Detect which cell encompasses the target text, then output its [X, Y] center coordinate. 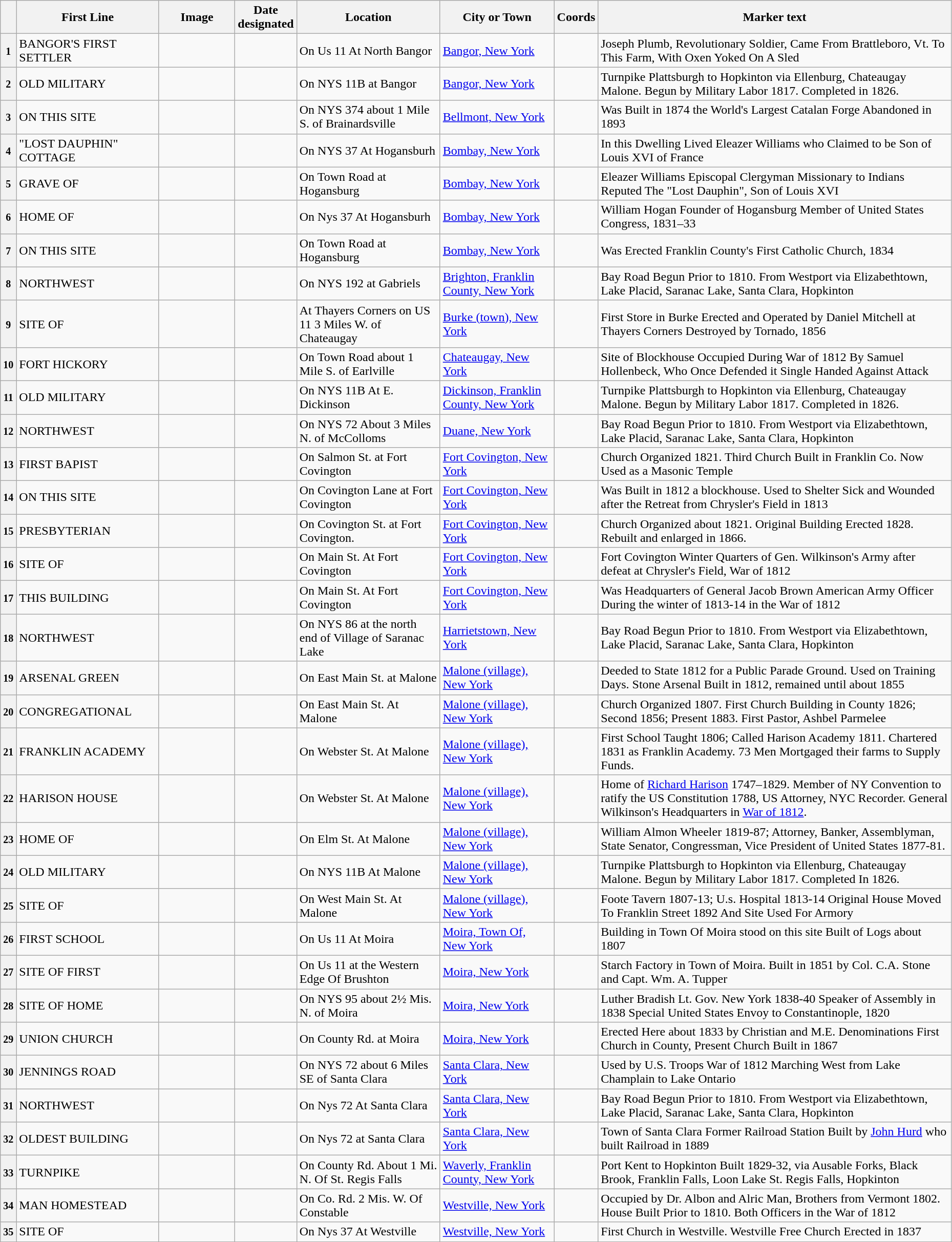
7 [8, 250]
15 [8, 531]
First School Taught 1806; Called Harison Academy 1811. Chartered 1831 as Franklin Academy. 73 Men Mortgaged their farms to Supply Funds. [775, 751]
Town of Santa Clara Former Railroad Station Built by John Hurd who built Railroad in 1889 [775, 1139]
On Nys 37 At Hogansburh [368, 217]
FORT HICKORY [88, 364]
5 [8, 183]
At Thayers Corners on US 11 3 Miles W. of Chateaugay [368, 324]
11 [8, 397]
JENNINGS ROAD [88, 1072]
On Co. Rd. 2 Mis. W. Of Constable [368, 1206]
On County Rd. at Moira [368, 1039]
On NYS 95 about 2½ Mis. N. of Moira [368, 1005]
ARSENAL GREEN [88, 678]
Site of Blockhouse Occupied During War of 1812 By Samuel Hollenbeck, Who Once Defended it Single Handed Against Attack [775, 364]
On Covington Lane at Fort Covington [368, 498]
12 [8, 430]
16 [8, 564]
On Nys 37 At Westville [368, 1232]
25 [8, 906]
32 [8, 1139]
28 [8, 1005]
35 [8, 1232]
26 [8, 938]
On Covington St. at Fort Covington. [368, 531]
27 [8, 972]
First Store in Burke Erected and Operated by Daniel Mitchell at Thayers Corners Destroyed by Tornado, 1856 [775, 324]
30 [8, 1072]
Was Built in 1812 a blockhouse. Used to Shelter Sick and Wounded after the Retreat from Chrysler's Field in 1813 [775, 498]
GRAVE OF [88, 183]
Bellmont, New York [497, 117]
Was Erected Franklin County's First Catholic Church, 1834 [775, 250]
On NYS 11B At Malone [368, 872]
Dickinson, Franklin County, New York [497, 397]
24 [8, 872]
First Line [88, 17]
Port Kent to Hopkinton Built 1829-32, via Ausable Forks, Black Brook, Franklin Falls, Loon Lake St. Regis Falls, Hopkinton [775, 1172]
On NYS 374 about 1 Mile S. of Brainardsville [368, 117]
On East Main St. at Malone [368, 678]
FIRST SCHOOL [88, 938]
2 [8, 84]
Used by U.S. Troops War of 1812 Marching West from Lake Champlain to Lake Ontario [775, 1072]
Duane, New York [497, 430]
33 [8, 1172]
On NYS 37 At Hogansburh [368, 151]
On Nys 72 at Santa Clara [368, 1139]
FIRST BAPIST [88, 464]
Joseph Plumb, Revolutionary Soldier, Came From Brattleboro, Vt. To This Farm, With Oxen Yoked On A Sled [775, 50]
TURNPIKE [88, 1172]
Was Built in 1874 the World's Largest Catalan Forge Abandoned in 1893 [775, 117]
13 [8, 464]
Coords [576, 17]
OLDEST BUILDING [88, 1139]
In this Dwelling Lived Eleazer Williams who Claimed to be Son of Louis XVI of France [775, 151]
4 [8, 151]
On NYS 72 About 3 Miles N. of McColloms [368, 430]
On County Rd. About 1 Mi. N. Of St. Regis Falls [368, 1172]
Fort Covington Winter Quarters of Gen. Wilkinson's Army after defeat at Chrysler's Field, War of 1812 [775, 564]
Moira, Town Of, New York [497, 938]
20 [8, 711]
Location [368, 17]
Foote Tavern 1807-13; U.s. Hospital 1813-14 Original House Moved To Franklin Street 1892 And Site Used For Armory [775, 906]
"LOST DAUPHIN" COTTAGE [88, 151]
34 [8, 1206]
Church Organized 1821. Third Church Built in Franklin Co. Now Used as a Masonic Temple [775, 464]
BANGOR'S FIRST SETTLER [88, 50]
CONGREGATIONAL [88, 711]
SITE OF HOME [88, 1005]
Erected Here about 1833 by Christian and M.E. Denominations First Church in County, Present Church Built in 1867 [775, 1039]
23 [8, 839]
22 [8, 798]
Marker text [775, 17]
On Nys 72 At Santa Clara [368, 1105]
On Town Road about 1 Mile S. of Earlville [368, 364]
Church Organized 1807. First Church Building in County 1826; Second 1856; Present 1883. First Pastor, Ashbel Parmelee [775, 711]
Building in Town Of Moira stood on this site Built of Logs about 1807 [775, 938]
Waverly, Franklin County, New York [497, 1172]
On East Main St. At Malone [368, 711]
Chateaugay, New York [497, 364]
First Church in Westville. Westville Free Church Erected in 1837 [775, 1232]
On Salmon St. at Fort Covington [368, 464]
On Us 11 At North Bangor [368, 50]
Deeded to State 1812 for a Public Parade Ground. Used on Training Days. Stone Arsenal Built in 1812, remained until about 1855 [775, 678]
Eleazer Williams Episcopal Clergyman Missionary to Indians Reputed The "Lost Dauphin", Son of Louis XVI [775, 183]
On West Main St. At Malone [368, 906]
On NYS 192 at Gabriels [368, 284]
Turnpike Plattsburgh to Hopkinton via Ellenburg, Chateaugay Malone. Begun by Military Labor 1817. Completed In 1826. [775, 872]
6 [8, 217]
City or Town [497, 17]
On NYS 11B At E. Dickinson [368, 397]
HARISON HOUSE [88, 798]
On NYS 86 at the north end of Village of Saranac Lake [368, 638]
On Elm St. At Malone [368, 839]
UNION CHURCH [88, 1039]
9 [8, 324]
William Hogan Founder of Hogansburg Member of United States Congress, 1831–33 [775, 217]
1 [8, 50]
SITE OF FIRST [88, 972]
On NYS 11B at Bangor [368, 84]
17 [8, 597]
Occupied by Dr. Albon and Alric Man, Brothers from Vermont 1802. House Built Prior to 1810. Both Officers in the War of 1812 [775, 1206]
On NYS 72 about 6 Miles SE of Santa Clara [368, 1072]
Burke (town), New York [497, 324]
Starch Factory in Town of Moira. Built in 1851 by Col. C.A. Stone and Capt. Wm. A. Tupper [775, 972]
21 [8, 751]
PRESBYTERIAN [88, 531]
On Us 11 At Moira [368, 938]
8 [8, 284]
On Us 11 at the Western Edge Of Brushton [368, 972]
31 [8, 1105]
William Almon Wheeler 1819-87; Attorney, Banker, Assemblyman, State Senator, Congressman, Vice President of United States 1877-81. [775, 839]
10 [8, 364]
3 [8, 117]
Was Headquarters of General Jacob Brown American Army Officer During the winter of 1813-14 in the War of 1812 [775, 597]
Luther Bradish Lt. Gov. New York 1838-40 Speaker of Assembly in 1838 Special United States Envoy to Constantinople, 1820 [775, 1005]
Harrietstown, New York [497, 638]
19 [8, 678]
14 [8, 498]
Brighton, Franklin County, New York [497, 284]
29 [8, 1039]
Date designated [266, 17]
THIS BUILDING [88, 597]
Image [197, 17]
MAN HOMESTEAD [88, 1206]
18 [8, 638]
FRANKLIN ACADEMY [88, 751]
Church Organized about 1821. Original Building Erected 1828. Rebuilt and enlarged in 1866. [775, 531]
